Return (x, y) of the center of cell containing provided text 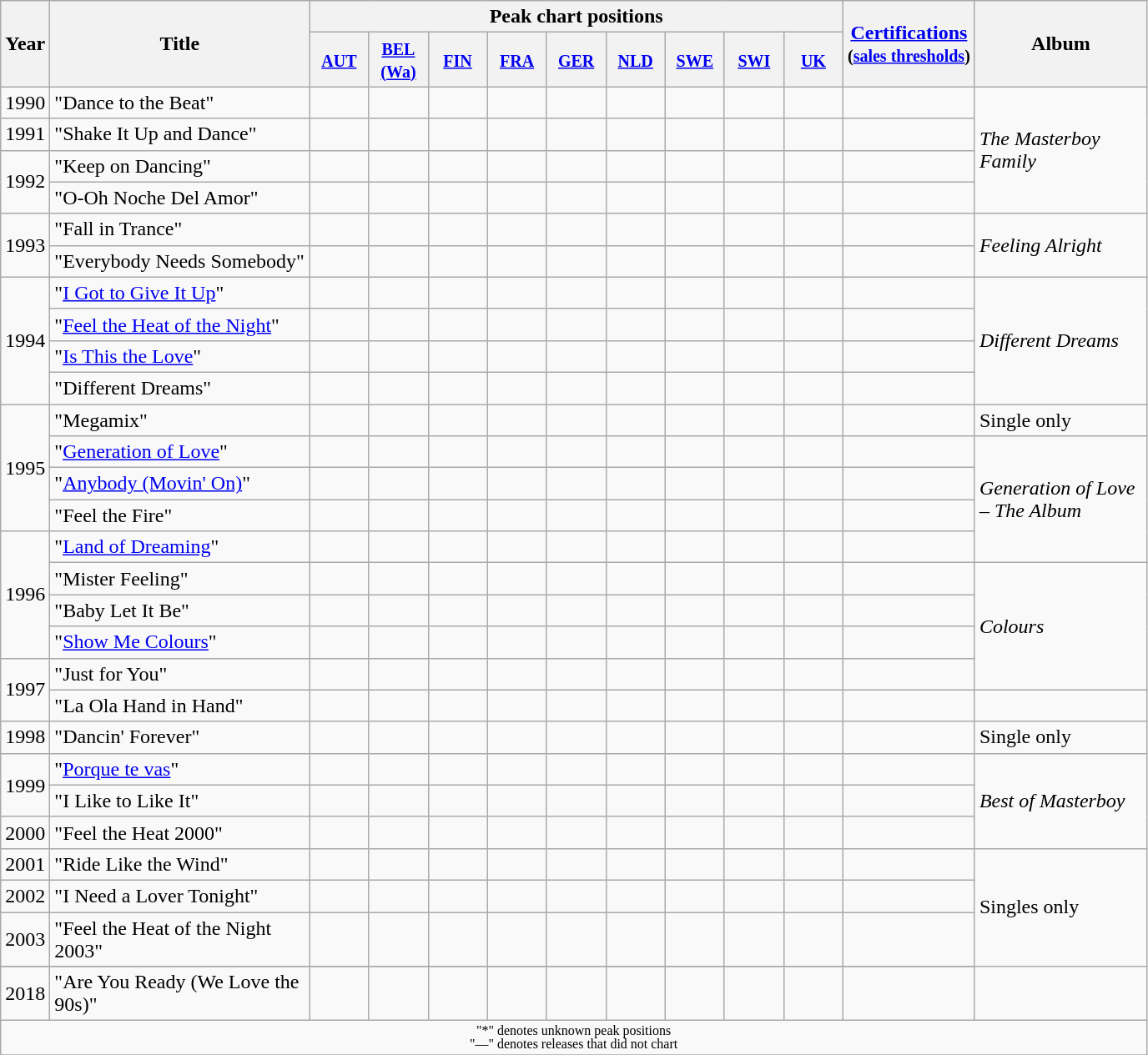
GER (576, 60)
1991 (25, 134)
Certifications(sales thresholds) (909, 43)
1999 (25, 785)
2003 (25, 939)
AUT (339, 60)
BEL(Wa) (399, 60)
Best of Masterboy (1060, 801)
1990 (25, 103)
"Generation of Love" (180, 452)
SWI (754, 60)
"Feel the Heat of the Night" (180, 324)
Singles only (1060, 907)
"Feel the Heat of the Night 2003" (180, 939)
Generation of Love – The Album (1060, 500)
1998 (25, 737)
"O-Oh Noche Del Amor" (180, 198)
"Just for You" (180, 674)
"Feel the Fire" (180, 515)
2001 (25, 864)
1997 (25, 690)
"I Got to Give It Up" (180, 293)
"Everybody Needs Somebody" (180, 261)
"Ride Like the Wind" (180, 864)
"Dance to the Beat" (180, 103)
Title (180, 43)
"La Ola Hand in Hand" (180, 706)
UK (813, 60)
Different Dreams (1060, 340)
"Fall in Trance" (180, 229)
Feeling Alright (1060, 245)
The Masterboy Family (1060, 150)
"I Like to Like It" (180, 801)
1995 (25, 467)
FIN (457, 60)
"Anybody (Movin' On)" (180, 484)
"Megamix" (180, 419)
SWE (694, 60)
NLD (636, 60)
1996 (25, 595)
"Are You Ready (We Love the 90s)" (180, 994)
"Baby Let It Be" (180, 610)
1994 (25, 340)
FRA (517, 60)
2002 (25, 896)
2000 (25, 832)
"Feel the Heat 2000" (180, 832)
Peak chart positions (577, 17)
1992 (25, 182)
"*" denotes unknown peak positions"—" denotes releases that did not chart (574, 1037)
2018 (25, 994)
Album (1060, 43)
"Land of Dreaming" (180, 547)
"Show Me Colours" (180, 642)
"Different Dreams" (180, 388)
"I Need a Lover Tonight" (180, 896)
"Is This the Love" (180, 356)
"Shake It Up and Dance" (180, 134)
Year (25, 43)
"Keep on Dancing" (180, 166)
"Porque te vas" (180, 769)
"Dancin' Forever" (180, 737)
1993 (25, 245)
Colours (1060, 626)
"Mister Feeling" (180, 579)
